Extract the [X, Y] coordinate from the center of the cell holding the provided text.  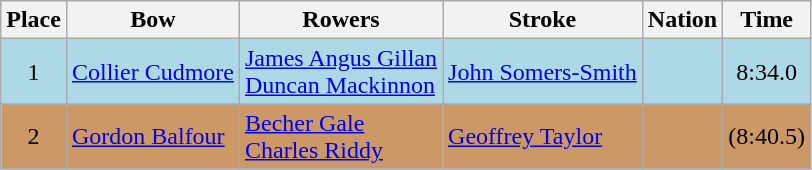
Time [767, 20]
John Somers-Smith [543, 72]
Collier Cudmore [152, 72]
Bow [152, 20]
James Angus Gillan Duncan Mackinnon [340, 72]
(8:40.5) [767, 136]
Stroke [543, 20]
1 [34, 72]
Gordon Balfour [152, 136]
Geoffrey Taylor [543, 136]
2 [34, 136]
Rowers [340, 20]
Place [34, 20]
Nation [682, 20]
8:34.0 [767, 72]
Becher Gale Charles Riddy [340, 136]
